Return (X, Y) of the center of cell containing provided text 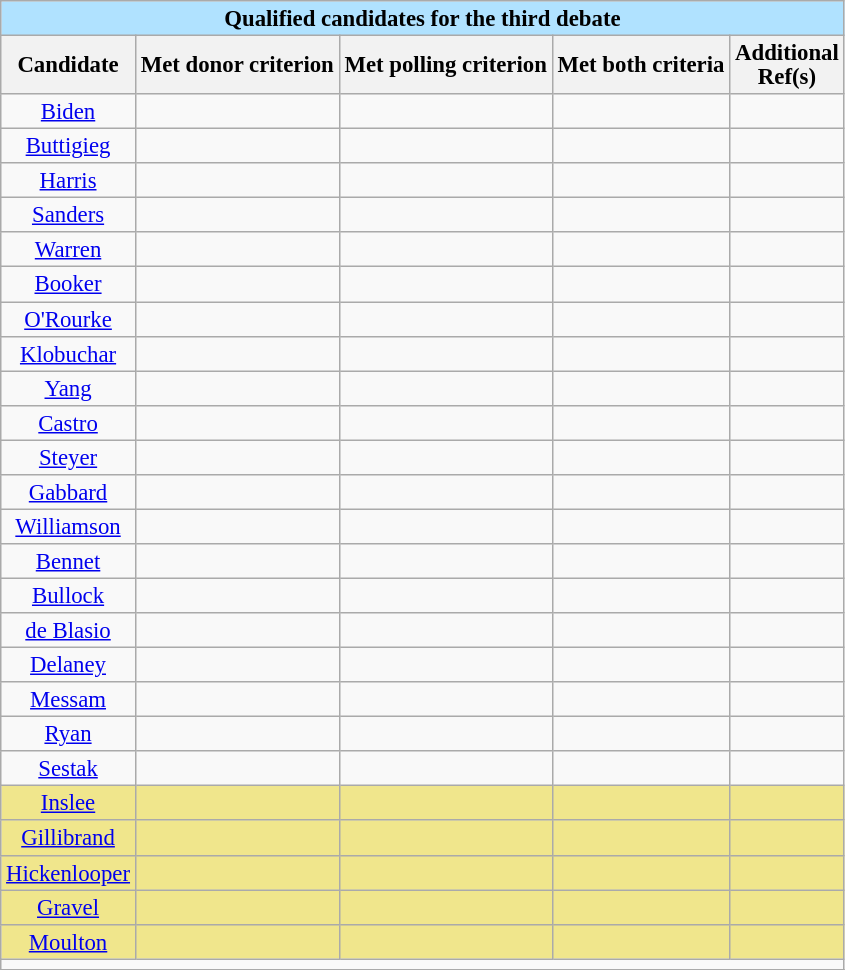
Castro (68, 422)
O'Rourke (68, 320)
Moulton (68, 942)
Sanders (68, 216)
Met both criteria (641, 66)
Klobuchar (68, 354)
de Blasio (68, 630)
Sestak (68, 768)
Steyer (68, 458)
Warren (68, 250)
Qualified candidates for the third debate (422, 18)
Bullock (68, 596)
Gabbard (68, 492)
Ryan (68, 734)
Hickenlooper (68, 872)
Booker (68, 284)
Messam (68, 700)
Williamson (68, 526)
Harris (68, 180)
Biden (68, 112)
Gillibrand (68, 838)
Bennet (68, 562)
Inslee (68, 804)
AdditionalRef(s) (787, 66)
Met donor criterion (237, 66)
Yang (68, 388)
Met polling criterion (446, 66)
Buttigieg (68, 146)
Delaney (68, 666)
Gravel (68, 908)
Candidate (68, 66)
